Search for the cell housing the specified text and yield its [x, y] center coordinate. 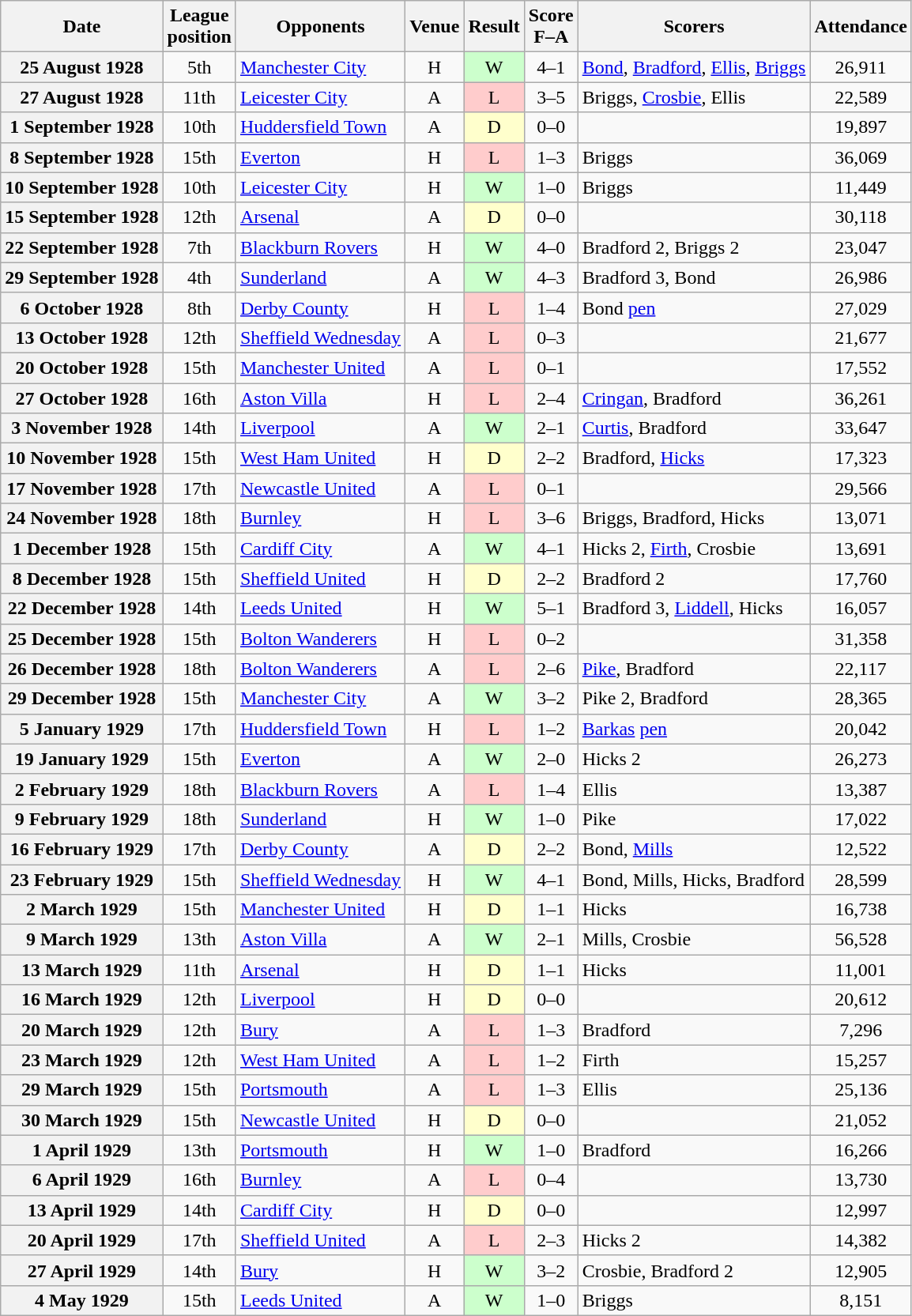
1 April 1929 [82, 1150]
Date [82, 27]
22 September 1928 [82, 247]
20 March 1929 [82, 1030]
17,323 [861, 458]
Pike 2, Bradford [694, 699]
11,449 [861, 187]
25,136 [861, 1090]
12,522 [861, 849]
15 September 1928 [82, 217]
2–6 [551, 669]
9 February 1929 [82, 819]
3–5 [551, 97]
0–4 [551, 1180]
36,069 [861, 157]
21,677 [861, 337]
8,151 [861, 1300]
22,117 [861, 669]
Barkas pen [694, 729]
27 October 1928 [82, 398]
30 March 1929 [82, 1120]
24 November 1928 [82, 518]
27 August 1928 [82, 97]
10 November 1928 [82, 458]
22 December 1928 [82, 609]
2–3 [551, 1240]
1 December 1928 [82, 549]
14,382 [861, 1240]
2–0 [551, 759]
Venue [435, 27]
3–6 [551, 518]
31,358 [861, 639]
28,599 [861, 880]
29 December 1928 [82, 699]
16,057 [861, 609]
Bond, Mills [694, 849]
2 March 1929 [82, 910]
Bond, Bradford, Ellis, Briggs [694, 67]
33,647 [861, 428]
12,905 [861, 1270]
23 March 1929 [82, 1060]
29 March 1929 [82, 1090]
13,387 [861, 789]
Pike, Bradford [694, 669]
20,612 [861, 1000]
8 September 1928 [82, 157]
9 March 1929 [82, 940]
20 October 1928 [82, 368]
56,528 [861, 940]
26 December 1928 [82, 669]
0–2 [551, 639]
6 October 1928 [82, 307]
19 January 1929 [82, 759]
26,911 [861, 67]
16,738 [861, 910]
5–1 [551, 609]
Firth [694, 1060]
27 April 1929 [82, 1270]
11,001 [861, 970]
Result [494, 27]
16 February 1929 [82, 849]
25 December 1928 [82, 639]
19,897 [861, 127]
27,029 [861, 307]
Attendance [861, 27]
20,042 [861, 729]
Bradford 2, Briggs 2 [694, 247]
10 September 1928 [82, 187]
28,365 [861, 699]
30,118 [861, 217]
17,552 [861, 368]
Bradford 2 [694, 579]
13,691 [861, 549]
36,261 [861, 398]
0–3 [551, 337]
Mills, Crosbie [694, 940]
8th [199, 307]
22,589 [861, 97]
8 December 1928 [82, 579]
21,052 [861, 1120]
25 August 1928 [82, 67]
13 October 1928 [82, 337]
20 April 1929 [82, 1240]
Bradford, Hicks [694, 458]
Cringan, Bradford [694, 398]
17,022 [861, 819]
4–0 [551, 247]
4 May 1929 [82, 1300]
Curtis, Bradford [694, 428]
17,760 [861, 579]
ScoreF–A [551, 27]
5 January 1929 [82, 729]
Bond pen [694, 307]
1 September 1928 [82, 127]
2 February 1929 [82, 789]
2–4 [551, 398]
15,257 [861, 1060]
Briggs, Bradford, Hicks [694, 518]
Hicks 2, Firth, Crosbie [694, 549]
26,273 [861, 759]
3 November 1928 [82, 428]
6 April 1929 [82, 1180]
17 November 1928 [82, 488]
7,296 [861, 1030]
Bond, Mills, Hicks, Bradford [694, 880]
23 February 1929 [82, 880]
26,986 [861, 277]
4th [199, 277]
13,071 [861, 518]
Scorers [694, 27]
7th [199, 247]
4–3 [551, 277]
Pike [694, 819]
29,566 [861, 488]
29 September 1928 [82, 277]
Bradford 3, Liddell, Hicks [694, 609]
Crosbie, Bradford 2 [694, 1270]
5th [199, 67]
13 April 1929 [82, 1210]
Leagueposition [199, 27]
13 March 1929 [82, 970]
16,266 [861, 1150]
23,047 [861, 247]
12,997 [861, 1210]
16 March 1929 [82, 1000]
13,730 [861, 1180]
Opponents [320, 27]
Bradford 3, Bond [694, 277]
Briggs, Crosbie, Ellis [694, 97]
